For the text-containing cell, return its midpoint in (x, y) coordinate format. 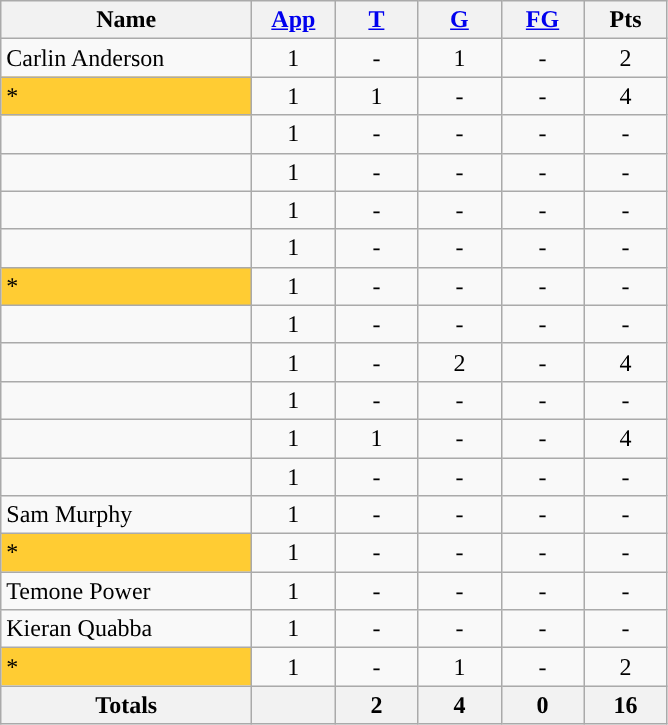
FG (542, 20)
Kieran Quabba (126, 629)
Temone Power (126, 591)
G (460, 20)
Pts (626, 20)
0 (542, 705)
App (294, 20)
Sam Murphy (126, 515)
Totals (126, 705)
Name (126, 20)
16 (626, 705)
T (376, 20)
Carlin Anderson (126, 58)
